Detect which cell encompasses the target text, then output its (X, Y) center coordinate. 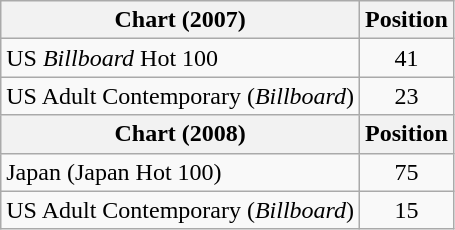
15 (407, 210)
23 (407, 96)
US Billboard Hot 100 (180, 58)
Chart (2008) (180, 134)
Japan (Japan Hot 100) (180, 172)
41 (407, 58)
Chart (2007) (180, 20)
75 (407, 172)
